For the text-containing cell, return its midpoint in (x, y) coordinate format. 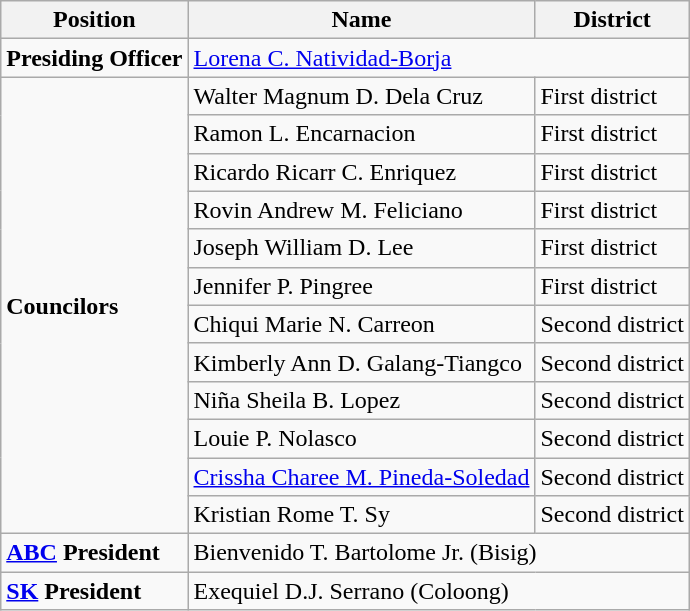
Position (94, 20)
Joseph William D. Lee (362, 248)
Rovin Andrew M. Feliciano (362, 210)
Chiqui Marie N. Carreon (362, 324)
Bienvenido T. Bartolome Jr. (Bisig) (438, 553)
Ricardo Ricarr C. Enriquez (362, 172)
Jennifer P. Pingree (362, 286)
ABC President (94, 553)
SK President (94, 591)
Councilors (94, 306)
Crissha Charee M. Pineda-Soledad (362, 477)
Kimberly Ann D. Galang-Tiangco (362, 362)
District (612, 20)
Niña Sheila B. Lopez (362, 400)
Ramon L. Encarnacion (362, 134)
Lorena C. Natividad-Borja (438, 58)
Name (362, 20)
Louie P. Nolasco (362, 438)
Walter Magnum D. Dela Cruz (362, 96)
Presiding Officer (94, 58)
Exequiel D.J. Serrano (Coloong) (438, 591)
Kristian Rome T. Sy (362, 515)
